Identify which cell holds the provided text, then report its [x, y] central coordinate. 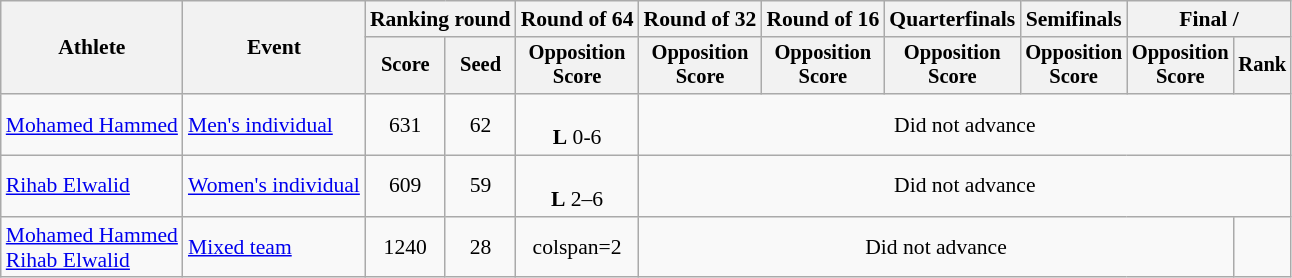
1240 [406, 248]
Quarterfinals [952, 19]
Rihab Elwalid [92, 186]
Mixed team [274, 248]
Athlete [92, 48]
Event [274, 48]
Men's individual [274, 124]
Final / [1209, 19]
Round of 16 [822, 19]
Mohamed HammedRihab Elwalid [92, 248]
Women's individual [274, 186]
62 [480, 124]
Score [406, 66]
Round of 64 [578, 19]
59 [480, 186]
Semifinals [1074, 19]
L 0-6 [578, 124]
Rank [1262, 66]
631 [406, 124]
28 [480, 248]
colspan=2 [578, 248]
Seed [480, 66]
Round of 32 [700, 19]
L 2–6 [578, 186]
609 [406, 186]
Mohamed Hammed [92, 124]
Ranking round [440, 19]
